Determine the (X, Y) coordinate at the center of the cell enclosing the given text.  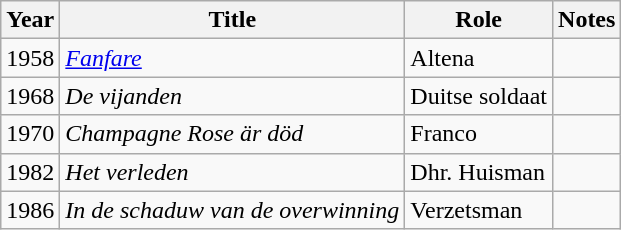
1958 (30, 58)
Notes (587, 20)
Dhr. Huisman (479, 172)
Champagne Rose är död (232, 134)
Fanfare (232, 58)
Het verleden (232, 172)
Verzetsman (479, 210)
1986 (30, 210)
Title (232, 20)
1968 (30, 96)
1982 (30, 172)
Duitse soldaat (479, 96)
Altena (479, 58)
1970 (30, 134)
In de schaduw van de overwinning (232, 210)
De vijanden (232, 96)
Role (479, 20)
Franco (479, 134)
Year (30, 20)
